Provide the (x, y) coordinate of the cell's center where the given text is located.  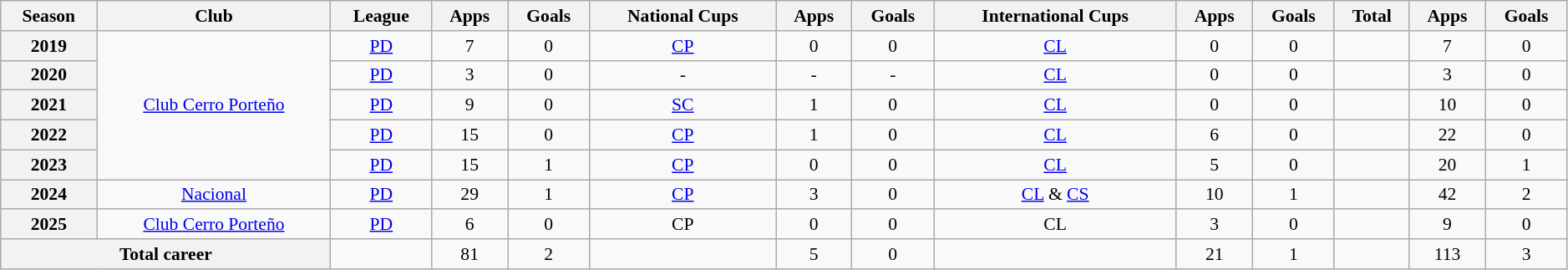
Nacional (214, 195)
CL & CS (1055, 195)
SC (683, 105)
League (381, 16)
2020 (48, 75)
Club (214, 16)
2021 (48, 105)
2019 (48, 46)
Total career (165, 254)
Total (1372, 16)
113 (1447, 254)
2022 (48, 135)
2024 (48, 195)
42 (1447, 195)
20 (1447, 165)
81 (469, 254)
Season (48, 16)
29 (469, 195)
22 (1447, 135)
International Cups (1055, 16)
21 (1215, 254)
2023 (48, 165)
2025 (48, 225)
National Cups (683, 16)
